Return (X, Y) of the center of cell containing provided text 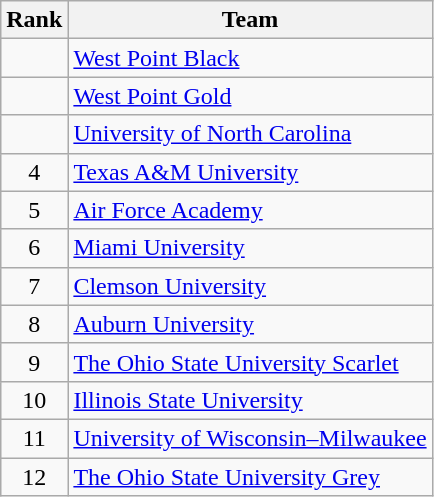
9 (34, 362)
12 (34, 477)
5 (34, 210)
West Point Black (250, 58)
Miami University (250, 248)
The Ohio State University Scarlet (250, 362)
4 (34, 172)
7 (34, 286)
University of North Carolina (250, 134)
Rank (34, 20)
West Point Gold (250, 96)
8 (34, 324)
Clemson University (250, 286)
Illinois State University (250, 400)
The Ohio State University Grey (250, 477)
10 (34, 400)
Air Force Academy (250, 210)
Team (250, 20)
University of Wisconsin–Milwaukee (250, 438)
Texas A&M University (250, 172)
Auburn University (250, 324)
11 (34, 438)
6 (34, 248)
